Identify which cell holds the provided text, then report its (X, Y) central coordinate. 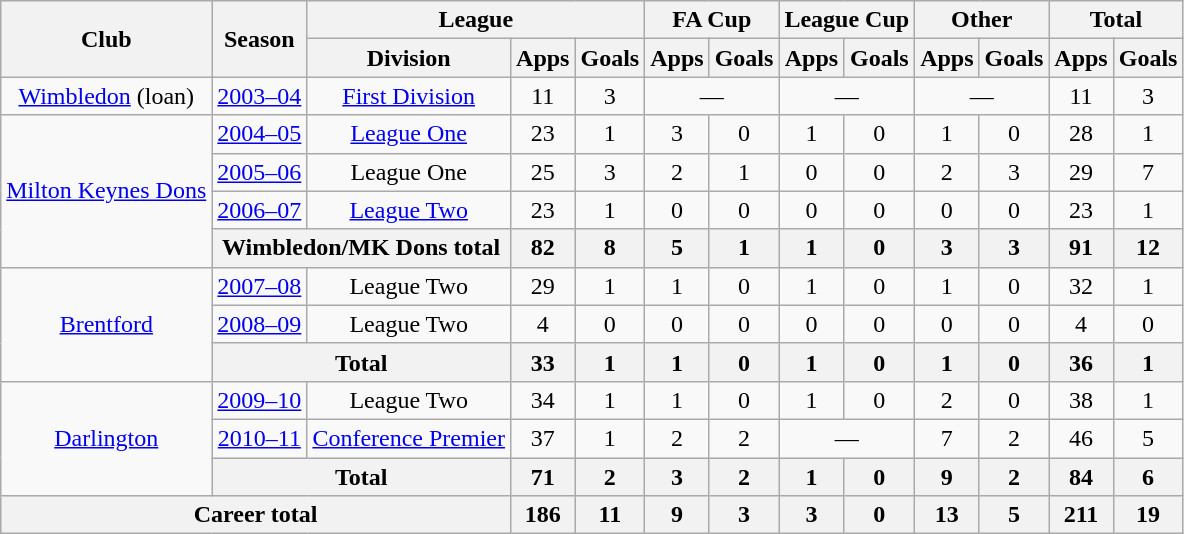
12 (1148, 248)
33 (543, 362)
71 (543, 477)
25 (543, 172)
Brentford (106, 324)
League (476, 20)
2003–04 (260, 96)
8 (610, 248)
32 (1081, 286)
6 (1148, 477)
Conference Premier (409, 438)
First Division (409, 96)
Darlington (106, 438)
2007–08 (260, 286)
38 (1081, 400)
Milton Keynes Dons (106, 191)
2009–10 (260, 400)
37 (543, 438)
2010–11 (260, 438)
19 (1148, 515)
Career total (256, 515)
186 (543, 515)
Wimbledon (loan) (106, 96)
Club (106, 39)
211 (1081, 515)
FA Cup (712, 20)
2005–06 (260, 172)
84 (1081, 477)
91 (1081, 248)
28 (1081, 134)
2006–07 (260, 210)
34 (543, 400)
82 (543, 248)
Division (409, 58)
46 (1081, 438)
League Cup (847, 20)
Wimbledon/MK Dons total (362, 248)
2004–05 (260, 134)
13 (947, 515)
36 (1081, 362)
Other (982, 20)
2008–09 (260, 324)
Season (260, 39)
